Provide the (X, Y) coordinate of the cell's center where the given text is located.  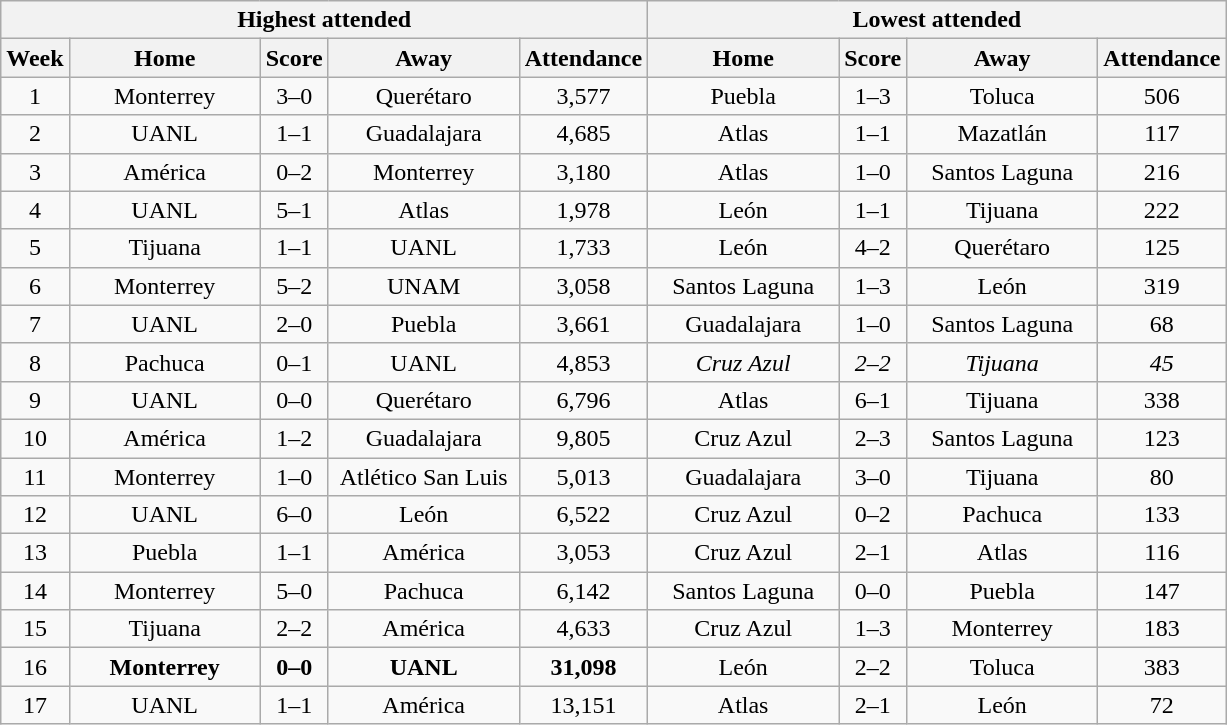
4,853 (583, 362)
2 (35, 134)
117 (1162, 134)
UNAM (424, 286)
222 (1162, 210)
116 (1162, 553)
1,978 (583, 210)
0–1 (294, 362)
10 (35, 438)
319 (1162, 286)
147 (1162, 591)
7 (35, 324)
5,013 (583, 477)
31,098 (583, 667)
3,577 (583, 96)
2–3 (873, 438)
1,733 (583, 248)
9 (35, 400)
Highest attended (324, 20)
4 (35, 210)
3,180 (583, 172)
4–2 (873, 248)
1–2 (294, 438)
338 (1162, 400)
Week (35, 58)
13 (35, 553)
3 (35, 172)
4,685 (583, 134)
68 (1162, 324)
13,151 (583, 705)
9,805 (583, 438)
17 (35, 705)
6–1 (873, 400)
11 (35, 477)
383 (1162, 667)
6 (35, 286)
80 (1162, 477)
4,633 (583, 629)
16 (35, 667)
183 (1162, 629)
8 (35, 362)
125 (1162, 248)
5–1 (294, 210)
6–0 (294, 515)
Mazatlán (1002, 134)
123 (1162, 438)
14 (35, 591)
Lowest attended (937, 20)
6,142 (583, 591)
Atlético San Luis (424, 477)
216 (1162, 172)
6,522 (583, 515)
72 (1162, 705)
15 (35, 629)
12 (35, 515)
506 (1162, 96)
5–0 (294, 591)
5–2 (294, 286)
3,053 (583, 553)
5 (35, 248)
45 (1162, 362)
133 (1162, 515)
1 (35, 96)
2–0 (294, 324)
3,661 (583, 324)
6,796 (583, 400)
3,058 (583, 286)
